Provide the (X, Y) coordinate of the cell's center where the given text is located.  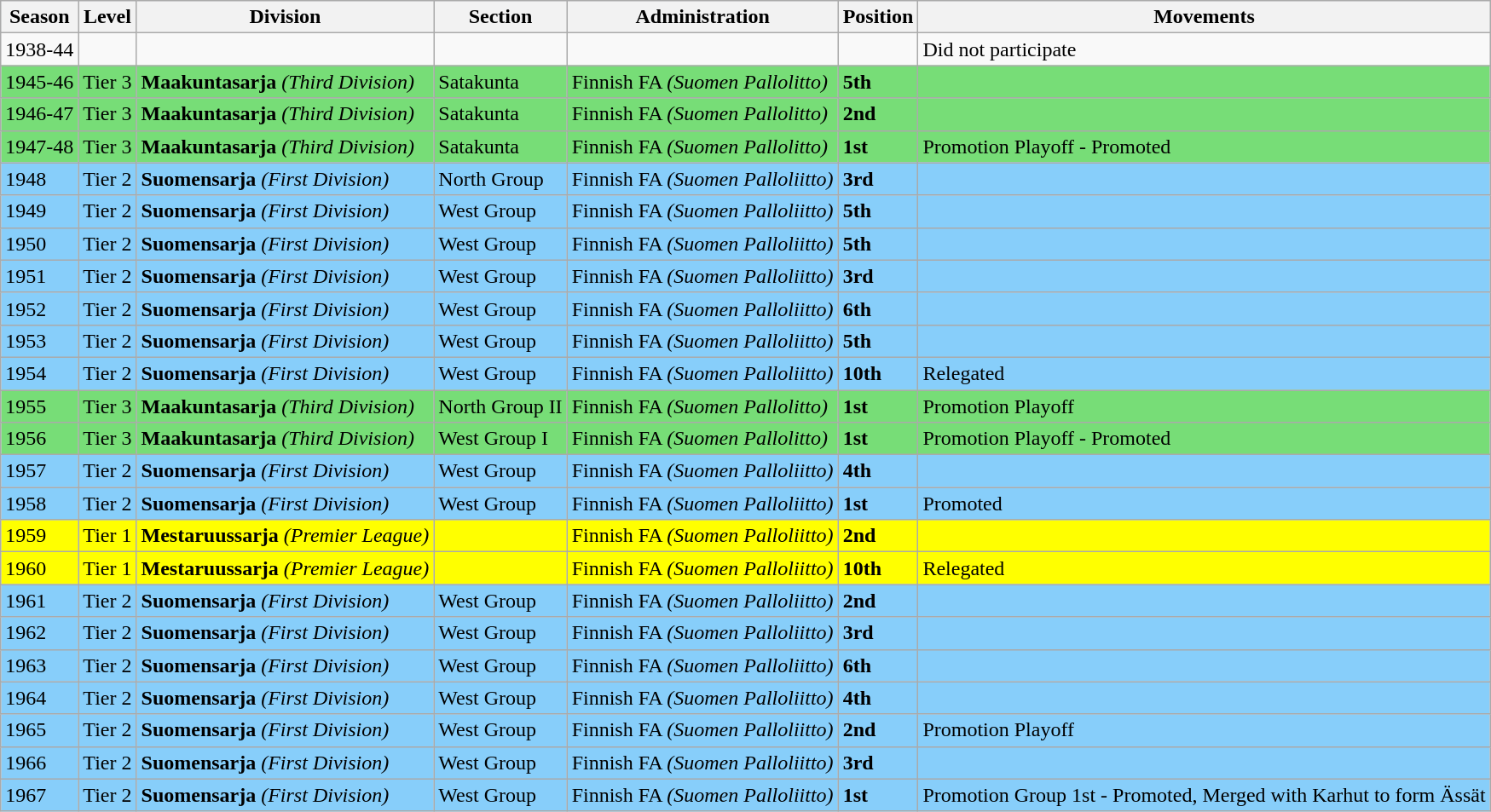
North Group (500, 179)
1965 (39, 730)
Division (285, 17)
1955 (39, 406)
1951 (39, 276)
1963 (39, 665)
1950 (39, 244)
1956 (39, 439)
1938-44 (39, 49)
Administration (702, 17)
1964 (39, 698)
Promoted (1204, 504)
Did not participate (1204, 49)
Movements (1204, 17)
1962 (39, 633)
1952 (39, 308)
1967 (39, 795)
1966 (39, 763)
1961 (39, 601)
Position (878, 17)
Season (39, 17)
1957 (39, 471)
1946-47 (39, 114)
Section (500, 17)
1958 (39, 504)
1954 (39, 373)
Promotion Group 1st - Promoted, Merged with Karhut to form Ässät (1204, 795)
1960 (39, 568)
1947-48 (39, 147)
1948 (39, 179)
North Group II (500, 406)
1945-46 (39, 82)
Level (107, 17)
1949 (39, 211)
West Group I (500, 439)
1953 (39, 341)
1959 (39, 536)
